From the cell containing the given text, extract its center point as (x, y) coordinate. 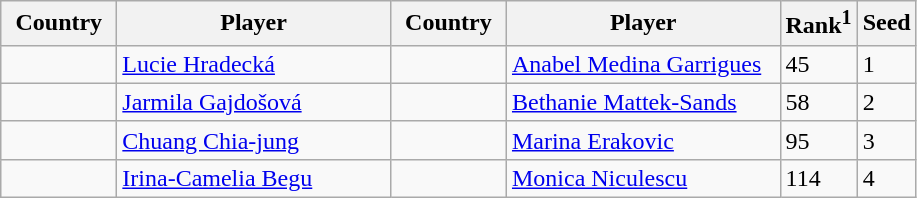
Chuang Chia-jung (254, 140)
3 (886, 140)
4 (886, 178)
Monica Niculescu (643, 178)
Anabel Medina Garrigues (643, 64)
Irina-Camelia Begu (254, 178)
45 (818, 64)
Jarmila Gajdošová (254, 102)
Rank1 (818, 24)
114 (818, 178)
58 (818, 102)
Bethanie Mattek-Sands (643, 102)
2 (886, 102)
Lucie Hradecká (254, 64)
95 (818, 140)
Seed (886, 24)
Marina Erakovic (643, 140)
1 (886, 64)
